Identify which cell holds the provided text, then report its (x, y) central coordinate. 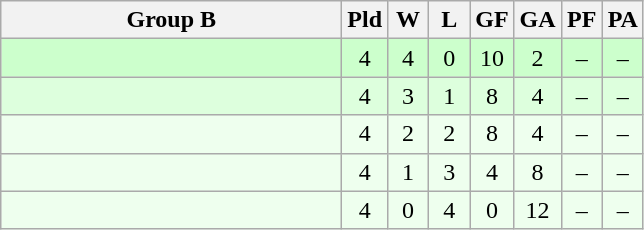
L (450, 20)
10 (492, 58)
12 (538, 210)
W (408, 20)
Group B (172, 20)
PF (582, 20)
Pld (365, 20)
GF (492, 20)
PA (622, 20)
GA (538, 20)
